Search for the cell housing the specified text and yield its [X, Y] center coordinate. 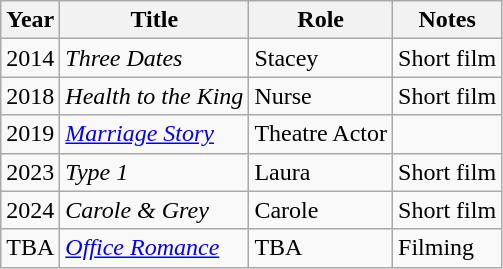
Filming [448, 248]
2014 [30, 58]
2023 [30, 172]
2018 [30, 96]
Stacey [321, 58]
Carole & Grey [154, 210]
Year [30, 20]
Office Romance [154, 248]
Role [321, 20]
2019 [30, 134]
Three Dates [154, 58]
Laura [321, 172]
Marriage Story [154, 134]
Theatre Actor [321, 134]
Title [154, 20]
Health to the King [154, 96]
Nurse [321, 96]
Notes [448, 20]
Type 1 [154, 172]
Carole [321, 210]
2024 [30, 210]
